Detect which cell encompasses the target text, then output its [X, Y] center coordinate. 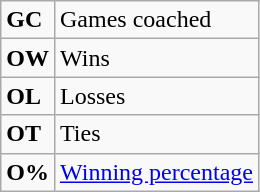
OL [28, 96]
Wins [156, 58]
Winning percentage [156, 172]
Ties [156, 134]
Games coached [156, 20]
O% [28, 172]
OW [28, 58]
GC [28, 20]
Losses [156, 96]
OT [28, 134]
